Capture the cell that displays the provided text and extract its [x, y] central coordinate. 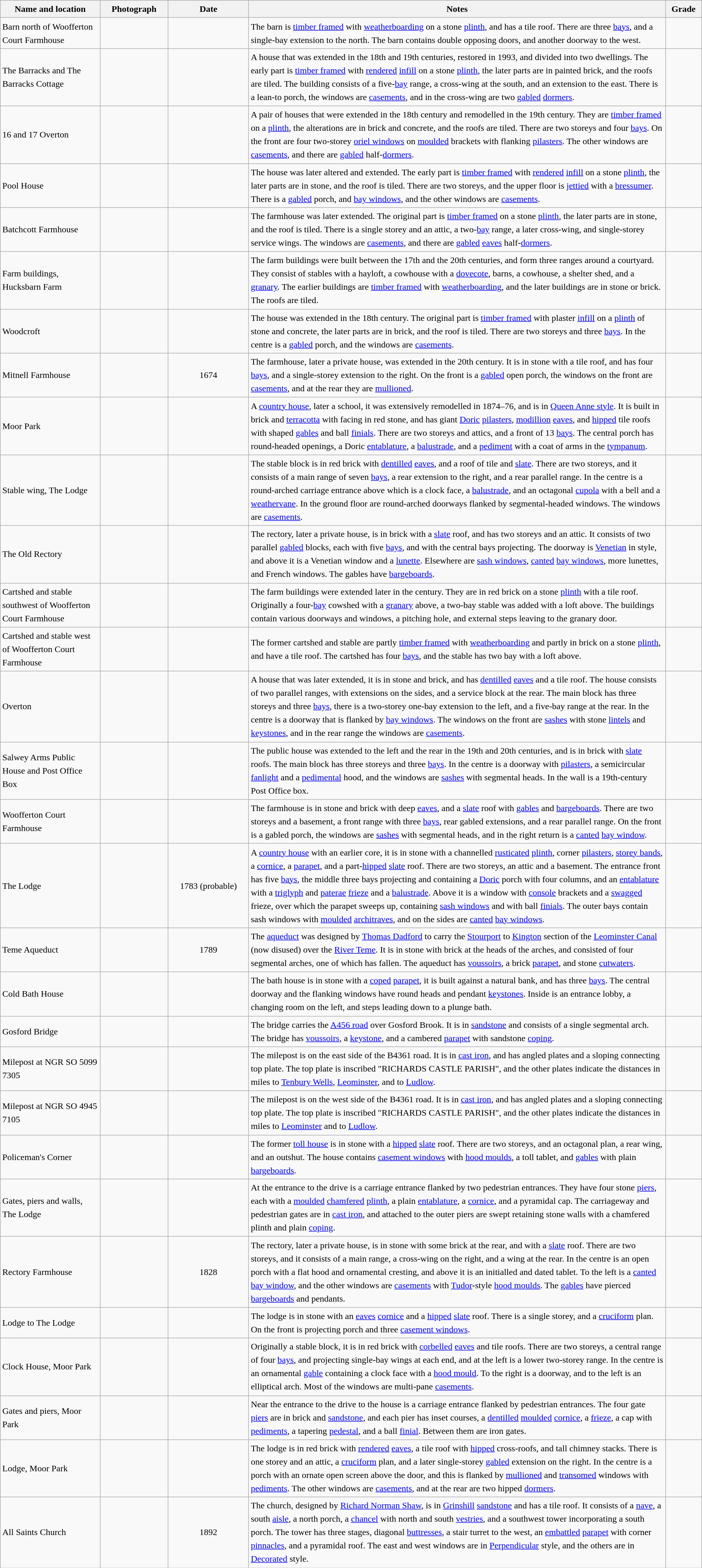
Milepost at NGR SO 4945 7105 [50, 1113]
Date [208, 9]
Lodge, Moor Park [50, 1469]
16 and 17 Overton [50, 135]
Batchcott Farmhouse [50, 230]
Lodge to The Lodge [50, 1323]
1892 [208, 1532]
Cartshed and stable west of Woofferton Court Farmhouse [50, 649]
1828 [208, 1272]
1789 [208, 950]
Gates, piers and walls, The Lodge [50, 1208]
Cold Bath House [50, 994]
The Old Rectory [50, 554]
Gates and piers, Moor Park [50, 1418]
Salwey Arms Public House and Post Office Box [50, 771]
Overton [50, 707]
Rectory Farmhouse [50, 1272]
The Barracks and The Barracks Cottage [50, 77]
Gosford Bridge [50, 1032]
Woodcroft [50, 331]
1783 (probable) [208, 886]
Name and location [50, 9]
Stable wing, The Lodge [50, 490]
Moor Park [50, 426]
1674 [208, 375]
Notes [457, 9]
Milepost at NGR SO 5099 7305 [50, 1069]
Teme Aqueduct [50, 950]
Policeman's Corner [50, 1157]
Grade [683, 9]
Pool House [50, 185]
Barn north of Woofferton Court Farmhouse [50, 33]
Farm buildings, Hucksbarn Farm [50, 280]
Mitnell Farmhouse [50, 375]
The Lodge [50, 886]
Woofferton Court Farmhouse [50, 822]
All Saints Church [50, 1532]
Clock House, Moor Park [50, 1366]
Photograph [134, 9]
Cartshed and stable southwest of Woofferton Court Farmhouse [50, 605]
